Determine the (X, Y) coordinate at the center of the cell enclosing the given text.  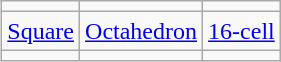
Octahedron (142, 31)
Square (41, 31)
16-cell (242, 31)
